Scan for the cell matching the given text and deliver its (x, y) coordinate at center. 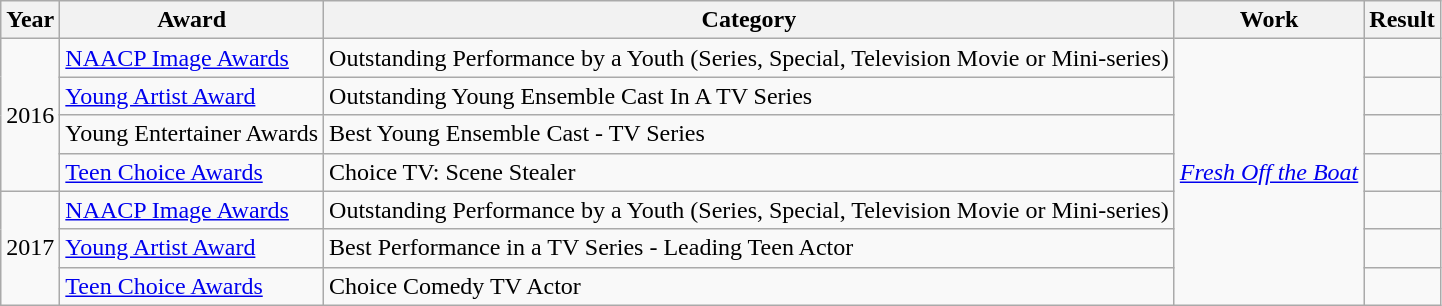
Year (30, 20)
2016 (30, 115)
Choice TV: Scene Stealer (750, 172)
Work (1268, 20)
Best Performance in a TV Series - Leading Teen Actor (750, 248)
Fresh Off the Boat (1268, 172)
Award (192, 20)
2017 (30, 248)
Young Entertainer Awards (192, 134)
Best Young Ensemble Cast - TV Series (750, 134)
Result (1402, 20)
Choice Comedy TV Actor (750, 286)
Category (750, 20)
Outstanding Young Ensemble Cast In A TV Series (750, 96)
